Detect which cell encompasses the target text, then output its (X, Y) center coordinate. 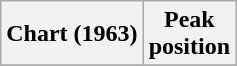
Chart (1963) (72, 34)
Peakposition (189, 34)
